Locate the cell with the specified text and output its (x, y) center coordinate. 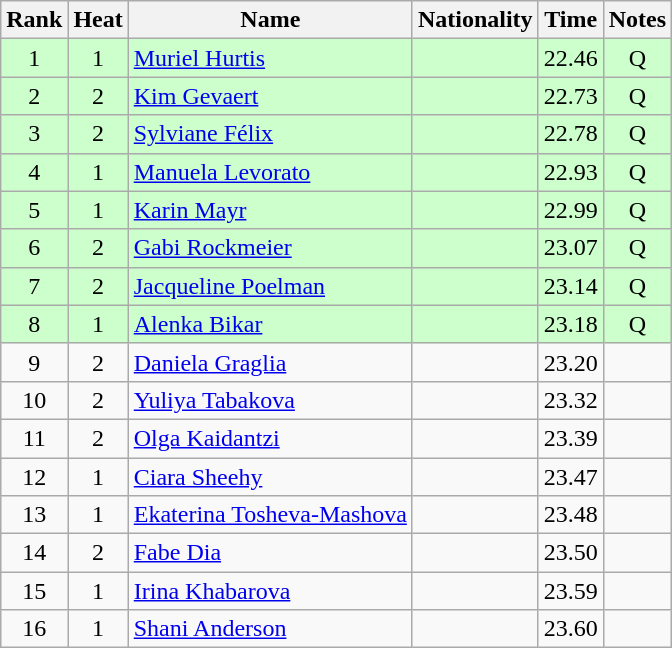
23.14 (570, 286)
3 (34, 134)
23.18 (570, 324)
Nationality (475, 20)
22.99 (570, 210)
Ekaterina Tosheva-Mashova (270, 515)
Karin Mayr (270, 210)
Notes (637, 20)
10 (34, 400)
Sylviane Félix (270, 134)
Time (570, 20)
Rank (34, 20)
Muriel Hurtis (270, 58)
11 (34, 438)
22.78 (570, 134)
Fabe Dia (270, 553)
22.93 (570, 172)
16 (34, 629)
14 (34, 553)
Manuela Levorato (270, 172)
22.46 (570, 58)
23.50 (570, 553)
4 (34, 172)
22.73 (570, 96)
15 (34, 591)
23.20 (570, 362)
23.32 (570, 400)
8 (34, 324)
23.07 (570, 248)
7 (34, 286)
Gabi Rockmeier (270, 248)
Jacqueline Poelman (270, 286)
Yuliya Tabakova (270, 400)
Daniela Graglia (270, 362)
12 (34, 477)
5 (34, 210)
6 (34, 248)
Name (270, 20)
23.59 (570, 591)
Ciara Sheehy (270, 477)
23.39 (570, 438)
23.47 (570, 477)
Alenka Bikar (270, 324)
Kim Gevaert (270, 96)
13 (34, 515)
23.48 (570, 515)
Shani Anderson (270, 629)
Olga Kaidantzi (270, 438)
23.60 (570, 629)
9 (34, 362)
Irina Khabarova (270, 591)
Heat (98, 20)
